For the text-containing cell, return its midpoint in (X, Y) coordinate format. 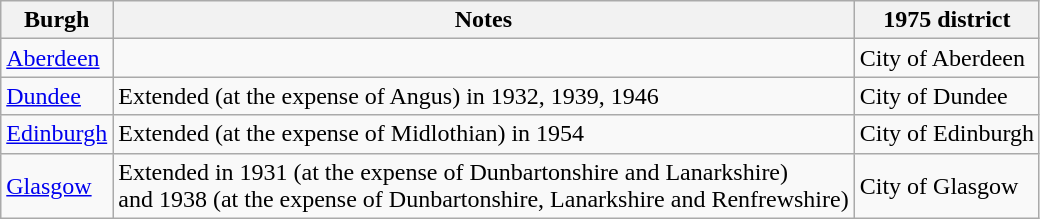
Extended in 1931 (at the expense of Dunbartonshire and Lanarkshire) and 1938 (at the expense of Dunbartonshire, Lanarkshire and Renfrewshire) (484, 186)
Extended (at the expense of Angus) in 1932, 1939, 1946 (484, 96)
Burgh (57, 20)
City of Glasgow (946, 186)
Extended (at the expense of Midlothian) in 1954 (484, 134)
Aberdeen (57, 58)
City of Dundee (946, 96)
Dundee (57, 96)
1975 district (946, 20)
Glasgow (57, 186)
Notes (484, 20)
Edinburgh (57, 134)
City of Aberdeen (946, 58)
City of Edinburgh (946, 134)
